Detect which cell encompasses the target text, then output its (X, Y) center coordinate. 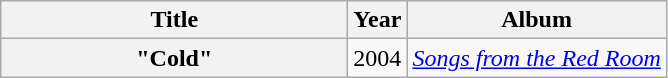
Year (378, 20)
Album (536, 20)
Songs from the Red Room (536, 58)
Title (174, 20)
2004 (378, 58)
"Cold" (174, 58)
